From the cell containing the given text, extract its center point as [X, Y] coordinate. 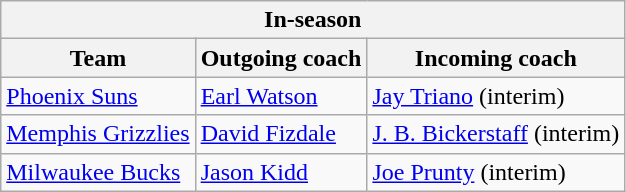
Jay Triano (interim) [496, 96]
Milwaukee Bucks [98, 172]
Phoenix Suns [98, 96]
Jason Kidd [281, 172]
Incoming coach [496, 58]
Memphis Grizzlies [98, 134]
J. B. Bickerstaff (interim) [496, 134]
David Fizdale [281, 134]
Earl Watson [281, 96]
Joe Prunty (interim) [496, 172]
In-season [313, 20]
Outgoing coach [281, 58]
Team [98, 58]
